Scan for the cell matching the given text and deliver its [X, Y] coordinate at center. 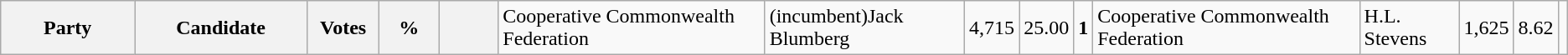
4,715 [992, 28]
1,625 [1486, 28]
Votes [343, 28]
8.62 [1536, 28]
(incumbent)Jack Blumberg [864, 28]
Candidate [221, 28]
% [409, 28]
1 [1084, 28]
H.L. Stevens [1409, 28]
Party [68, 28]
25.00 [1047, 28]
